Find where the given text appears and provide that cell's center as (X, Y) coordinate. 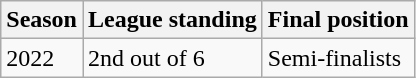
Final position (338, 20)
Semi-finalists (338, 58)
Season (42, 20)
League standing (172, 20)
2022 (42, 58)
2nd out of 6 (172, 58)
